Return the [x, y] coordinate for the center point of the cell that contains the specified text.  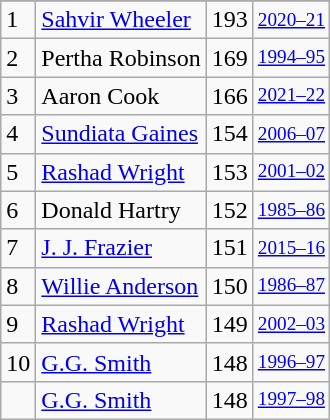
154 [230, 134]
Sundiata Gaines [121, 134]
2 [18, 58]
1996–97 [291, 362]
169 [230, 58]
6 [18, 210]
Aaron Cook [121, 96]
Pertha Robinson [121, 58]
Donald Hartry [121, 210]
Sahvir Wheeler [121, 20]
1986–87 [291, 286]
4 [18, 134]
9 [18, 324]
166 [230, 96]
1994–95 [291, 58]
1985–86 [291, 210]
149 [230, 324]
153 [230, 172]
2020–21 [291, 20]
152 [230, 210]
J. J. Frazier [121, 248]
3 [18, 96]
2001–02 [291, 172]
150 [230, 286]
10 [18, 362]
2021–22 [291, 96]
151 [230, 248]
2002–03 [291, 324]
1 [18, 20]
2015–16 [291, 248]
Willie Anderson [121, 286]
193 [230, 20]
1997–98 [291, 400]
8 [18, 286]
5 [18, 172]
2006–07 [291, 134]
7 [18, 248]
